Return (x, y) of the center of cell containing provided text 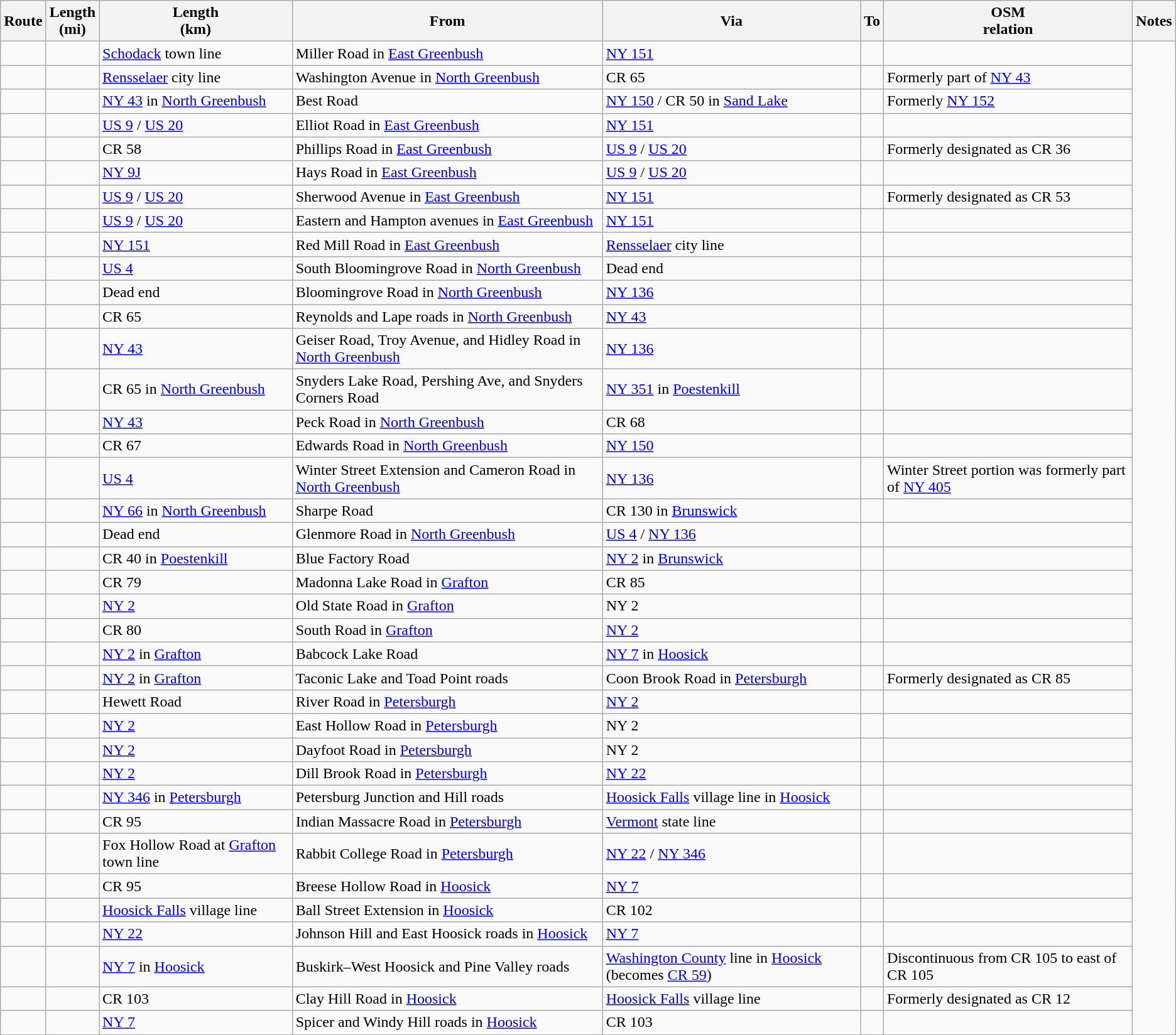
Schodack town line (196, 53)
Formerly NY 152 (1008, 101)
US 4 / NY 136 (731, 534)
Blue Factory Road (447, 558)
Eastern and Hampton avenues in East Greenbush (447, 220)
NY 2 in Brunswick (731, 558)
CR 79 (196, 582)
NY 351 in Poestenkill (731, 389)
Sharpe Road (447, 511)
Formerly part of NY 43 (1008, 77)
Snyders Lake Road, Pershing Ave, and Snyders Corners Road (447, 389)
Discontinuous from CR 105 to east of CR 105 (1008, 966)
NY 43 in North Greenbush (196, 101)
Petersburg Junction and Hill roads (447, 798)
NY 9J (196, 173)
Clay Hill Road in Hoosick (447, 999)
Coon Brook Road in Petersburgh (731, 678)
NY 66 in North Greenbush (196, 511)
Peck Road in North Greenbush (447, 422)
Red Mill Road in East Greenbush (447, 244)
From (447, 21)
Formerly designated as CR 12 (1008, 999)
Breese Hollow Road in Hoosick (447, 886)
CR 102 (731, 910)
Phillips Road in East Greenbush (447, 149)
Buskirk–West Hoosick and Pine Valley roads (447, 966)
Edwards Road in North Greenbush (447, 446)
Glenmore Road in North Greenbush (447, 534)
CR 40 in Poestenkill (196, 558)
Hoosick Falls village line in Hoosick (731, 798)
South Bloomingrove Road in North Greenbush (447, 268)
Hays Road in East Greenbush (447, 173)
Vermont state line (731, 821)
CR 68 (731, 422)
Best Road (447, 101)
Length(km) (196, 21)
CR 58 (196, 149)
CR 67 (196, 446)
Old State Road in Grafton (447, 606)
Babcock Lake Road (447, 654)
Notes (1154, 21)
East Hollow Road in Petersburgh (447, 725)
CR 130 in Brunswick (731, 511)
NY 22 / NY 346 (731, 854)
NY 346 in Petersburgh (196, 798)
Washington County line in Hoosick (becomes CR 59) (731, 966)
NY 150 / CR 50 in Sand Lake (731, 101)
Via (731, 21)
Sherwood Avenue in East Greenbush (447, 197)
To (872, 21)
Reynolds and Lape roads in North Greenbush (447, 316)
Taconic Lake and Toad Point roads (447, 678)
OSMrelation (1008, 21)
Bloomingrove Road in North Greenbush (447, 292)
Formerly designated as CR 85 (1008, 678)
Spicer and Windy Hill roads in Hoosick (447, 1022)
Johnson Hill and East Hoosick roads in Hoosick (447, 934)
CR 65 in North Greenbush (196, 389)
Formerly designated as CR 36 (1008, 149)
CR 80 (196, 630)
Madonna Lake Road in Grafton (447, 582)
Dill Brook Road in Petersburgh (447, 774)
Route (23, 21)
South Road in Grafton (447, 630)
Geiser Road, Troy Avenue, and Hidley Road in North Greenbush (447, 349)
Rabbit College Road in Petersburgh (447, 854)
Winter Street Extension and Cameron Road in North Greenbush (447, 479)
Winter Street portion was formerly part of NY 405 (1008, 479)
Washington Avenue in North Greenbush (447, 77)
Ball Street Extension in Hoosick (447, 910)
Dayfoot Road in Petersburgh (447, 749)
Indian Massacre Road in Petersburgh (447, 821)
Length(mi) (72, 21)
Hewett Road (196, 702)
NY 150 (731, 446)
Fox Hollow Road at Grafton town line (196, 854)
River Road in Petersburgh (447, 702)
Miller Road in East Greenbush (447, 53)
CR 85 (731, 582)
Formerly designated as CR 53 (1008, 197)
Elliot Road in East Greenbush (447, 125)
